Detect which cell encompasses the target text, then output its [X, Y] center coordinate. 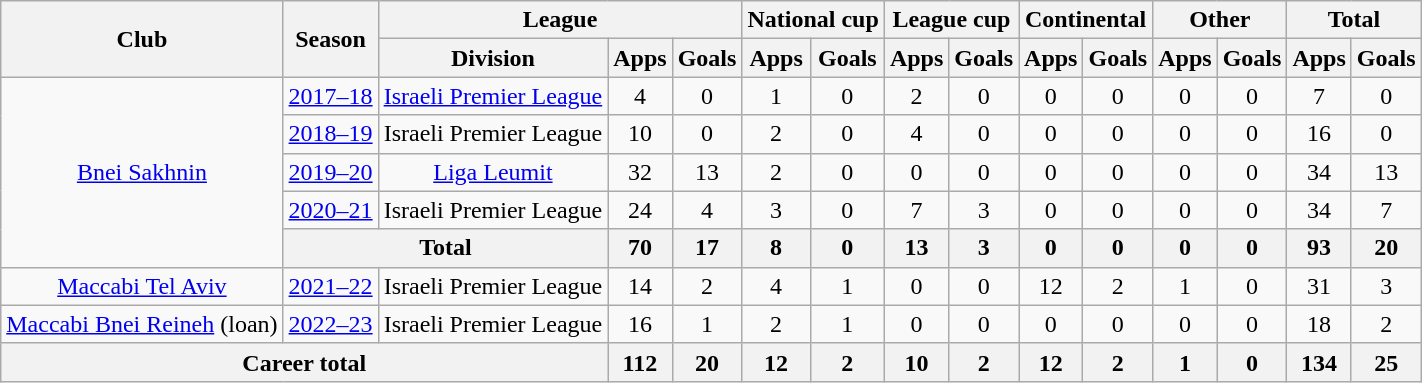
31 [1319, 286]
Liga Leumit [493, 172]
Other [1220, 20]
League [560, 20]
Bnei Sakhnin [142, 172]
Season [330, 39]
8 [776, 248]
18 [1319, 324]
Division [493, 58]
32 [640, 172]
24 [640, 210]
Continental [1086, 20]
Career total [304, 362]
2018–19 [330, 134]
2020–21 [330, 210]
League cup [951, 20]
112 [640, 362]
134 [1319, 362]
National cup [813, 20]
25 [1386, 362]
17 [707, 248]
2019–20 [330, 172]
Maccabi Bnei Reineh (loan) [142, 324]
2021–22 [330, 286]
Maccabi Tel Aviv [142, 286]
93 [1319, 248]
2017–18 [330, 96]
2022–23 [330, 324]
14 [640, 286]
Club [142, 39]
70 [640, 248]
